Find where the given text appears and provide that cell's center as (X, Y) coordinate. 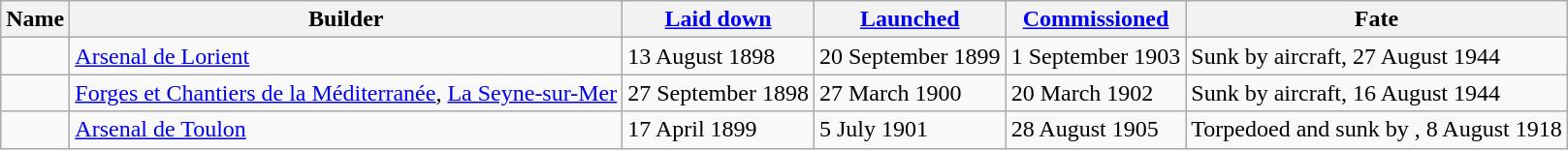
20 March 1902 (1096, 93)
Fate (1377, 19)
Name (35, 19)
28 August 1905 (1096, 130)
Sunk by aircraft, 16 August 1944 (1377, 93)
27 September 1898 (719, 93)
13 August 1898 (719, 56)
Builder (346, 19)
Forges et Chantiers de la Méditerranée, La Seyne-sur-Mer (346, 93)
17 April 1899 (719, 130)
Arsenal de Toulon (346, 130)
Launched (910, 19)
Commissioned (1096, 19)
5 July 1901 (910, 130)
20 September 1899 (910, 56)
Arsenal de Lorient (346, 56)
1 September 1903 (1096, 56)
Laid down (719, 19)
Torpedoed and sunk by , 8 August 1918 (1377, 130)
27 March 1900 (910, 93)
Sunk by aircraft, 27 August 1944 (1377, 56)
